Capture the cell that displays the provided text and extract its [x, y] central coordinate. 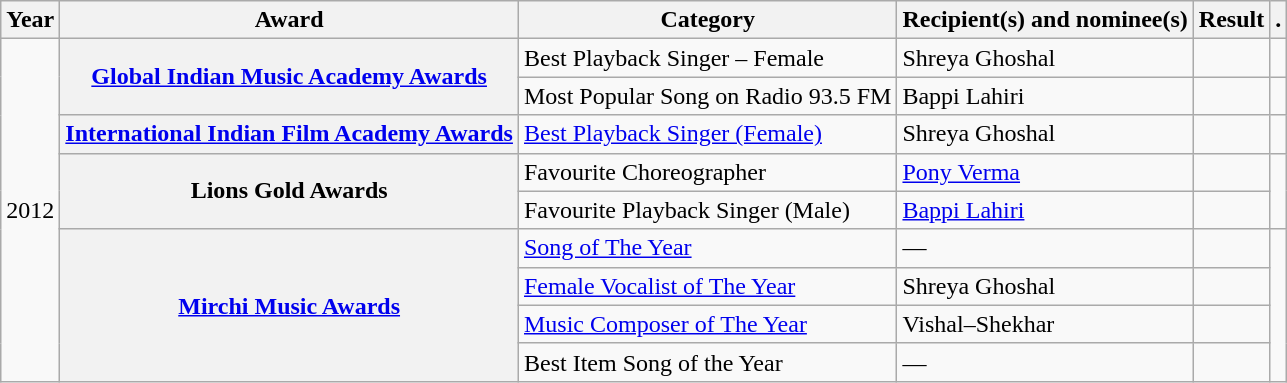
Award [290, 20]
Lions Gold Awards [290, 191]
Mirchi Music Awards [290, 305]
2012 [30, 210]
Recipient(s) and nominee(s) [1045, 20]
Best Playback Singer (Female) [707, 134]
Result [1231, 20]
Year [30, 20]
Global Indian Music Academy Awards [290, 77]
International Indian Film Academy Awards [290, 134]
Favourite Choreographer [707, 172]
Favourite Playback Singer (Male) [707, 210]
Best Playback Singer – Female [707, 58]
Category [707, 20]
. [1278, 20]
Female Vocalist of The Year [707, 286]
Song of The Year [707, 248]
Pony Verma [1045, 172]
Vishal–Shekhar [1045, 324]
Best Item Song of the Year [707, 362]
Most Popular Song on Radio 93.5 FM [707, 96]
Music Composer of The Year [707, 324]
